Return the (x, y) coordinate for the center point of the cell that contains the specified text.  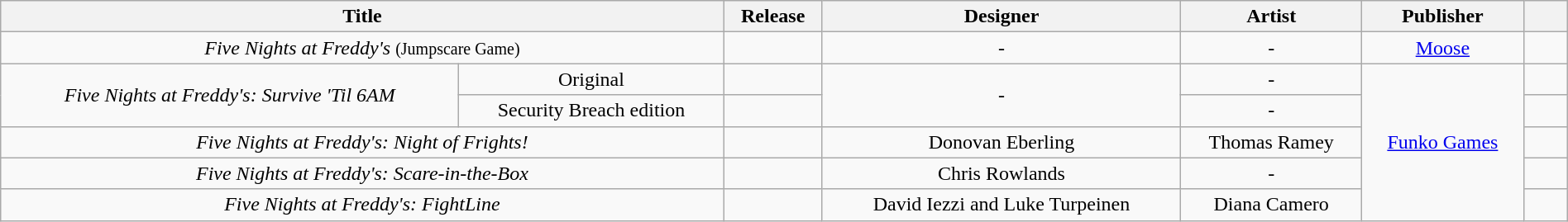
Five Nights at Freddy's: FightLine (362, 205)
Chris Rowlands (1002, 173)
David Iezzi and Luke Turpeinen (1002, 205)
Thomas Ramey (1272, 142)
Five Nights at Freddy's (Jumpscare Game) (362, 48)
Release (772, 17)
Original (591, 79)
Designer (1002, 17)
Five Nights at Freddy's: Survive 'Til 6AM (230, 95)
Donovan Eberling (1002, 142)
Moose (1443, 48)
Security Breach edition (591, 111)
Funko Games (1443, 142)
Five Nights at Freddy's: Night of Frights! (362, 142)
Diana Camero (1272, 205)
Publisher (1443, 17)
Five Nights at Freddy's: Scare-in-the-Box (362, 173)
Artist (1272, 17)
Title (362, 17)
